Return (x, y) of the center of cell containing provided text 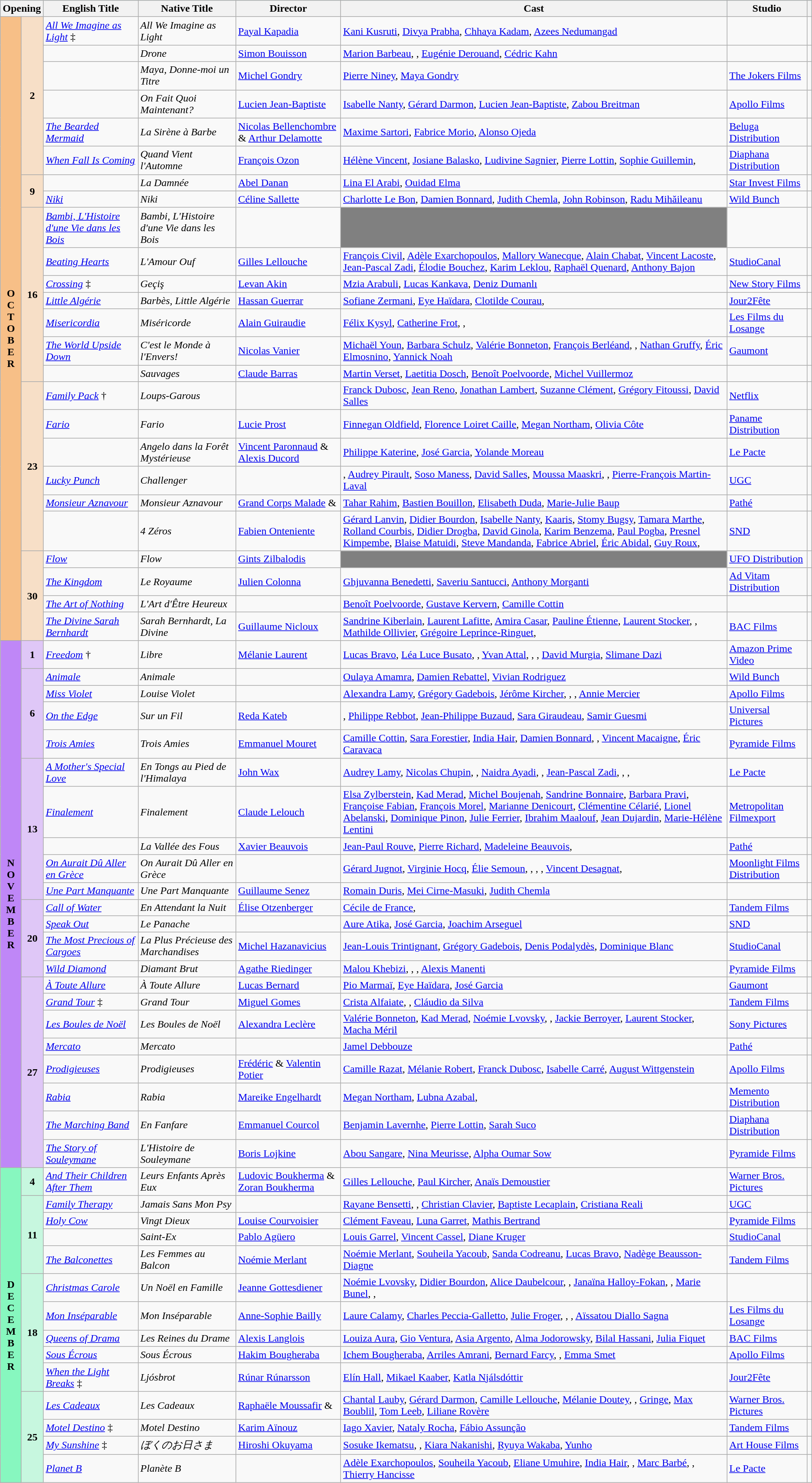
Clément Faveau, Luna Garret, Mathis Bertrand (534, 1221)
Frédéric & Valentin Potier (288, 1069)
Sauvages (187, 373)
Jean-Paul Rouve, Pierre Richard, Madeleine Beauvois, (534, 846)
Jean-Louis Trintignant, Grégory Gadebois, Denis Podalydès, Dominique Blanc (534, 946)
6 (32, 713)
Barbès, Little Algérie (187, 301)
Charlotte Le Bon, Damien Bonnard, Judith Chemla, John Robinson, Radu Mihăileanu (534, 199)
Emmanuel Mouret (288, 744)
23 (32, 466)
Native Title (187, 9)
Hélène Vincent, Josiane Balasko, Ludivine Sagnier, Pierre Lottin, Sophie Guillemin, (534, 160)
Planet B (91, 1469)
16 (32, 294)
On the Edge (91, 716)
The Divine Sarah Bernhardt (91, 626)
Nicolas Bellenchombre & Arthur Delamotte (288, 132)
Ad Vitam Distribution (767, 581)
Ghjuvanna Benedetti, Saveriu Santucci, Anthony Morganti (534, 581)
Elín Hall, Mikael Kaaber, Katla Njálsdóttir (534, 1377)
Agathe Riedinger (288, 969)
Little Algérie (91, 301)
Nicolas Vanier (288, 351)
L'Art d'Être Heureux (187, 604)
La Sirène à Barbe (187, 132)
Cécile de France, (534, 907)
Alexis Langlois (288, 1338)
, Audrey Pirault, Soso Maness, David Salles, Moussa Maaskri, , Pierre-François Martin-Laval (534, 481)
Director (288, 9)
1 (32, 654)
Moonlight Films Distribution (767, 868)
Cast (534, 9)
Abel Danan (288, 183)
Levan Akin (288, 284)
Isabelle Nanty, Gérard Darmon, Lucien Jean-Baptiste, Zabou Breitman (534, 104)
Angelo dans la Forêt Mystérieuse (187, 452)
Planète B (187, 1469)
Malou Khebizi, , , Alexis Manenti (534, 969)
All We Imagine as Light (187, 31)
ぼくのお日さま (187, 1445)
Oulaya Amamra, Damien Rebattel, Vivian Rodriguez (534, 677)
Alexandra Lamy, Grégory Gadebois, Jérôme Kircher, , , Annie Mercier (534, 694)
Memento Distribution (767, 1097)
Pio Marmaï, Eye Haïdara, José Garcia (534, 985)
Ludovic Boukherma & Zoran Boukherma (288, 1182)
La Vallée des Fous (187, 846)
Noémie Merlant, Souheila Yacoub, Sanda Codreanu, Lucas Bravo, Nadège Beausson-Diagne (534, 1260)
Marion Barbeau, , Eugénie Derouand, Cédric Kahn (534, 53)
Sarah Bernhardt, La Divine (187, 626)
La Plus Précieuse des Marchandises (187, 946)
Motel Destino (187, 1427)
The Bearded Mermaid (91, 132)
Amazon Prime Video (767, 654)
Gints Zilbalodis (288, 559)
Louise Violet (187, 694)
Gilles Lellouche (288, 261)
Céline Sallette (288, 199)
Camille Cottin, Sara Forestier, India Hair, Damien Bonnard, , Vincent Macaigne, Éric Caravaca (534, 744)
Hassan Guerrar (288, 301)
François Ozon (288, 160)
Laure Calamy, Charles Peccia-Galletto, Julie Froger, , , Aïssatou Diallo Sagna (534, 1316)
The Most Precious of Cargoes (91, 946)
L'Histoire de Souleymane (187, 1154)
Benoît Poelvoorde, Gustave Kervern, Camille Cottin (534, 604)
Martin Verset, Laetitia Dosch, Benoît Poelvoorde, Michel Vuillermoz (534, 373)
Gérard Jugnot, Virginie Hocq, Élie Semoun, , , , Vincent Desagnat, (534, 868)
Julien Colonna (288, 581)
Félix Kysyl, Catherine Frot, , (534, 323)
Aure Atika, José Garcia, Joachim Arseguel (534, 924)
The Jokers Films (767, 75)
My Sunshine ‡ (91, 1445)
Quand Vient l'Automne (187, 160)
Philippe Katerine, José Garcia, Yolande Moreau (534, 452)
Jamais Sans Mon Psy (187, 1204)
The Marching Band (91, 1125)
L'Amour Ouf (187, 261)
La Damnée (187, 183)
NOVEMBER (11, 904)
Miséricorde (187, 323)
Christmas Carole (91, 1287)
Queens of Drama (91, 1338)
English Title (91, 9)
Family Therapy (91, 1204)
Rúnar Rúnarsson (288, 1377)
En Tongs au Pied de l'Himalaya (187, 772)
Grand Corps Malade & (288, 503)
Adèle Exarchopoulos, Souheila Yacoub, Eliane Umuhire, India Hair, , Marc Barbé, , Thierry Hancisse (534, 1469)
Beating Hearts (91, 261)
Lucas Bravo, Léa Luce Busato, , Yvan Attal, , , David Murgia, Slimane Dazi (534, 654)
Pablo Agüero (288, 1237)
Mzia Arabuli, Lucas Kankava, Deniz Dumanlı (534, 284)
Élise Otzenberger (288, 907)
The Kingdom (91, 581)
4 Zéros (187, 531)
Miguel Gomes (288, 1002)
9 (32, 191)
Le Royaume (187, 581)
On Fait Quoi Maintenant? (187, 104)
Michel Hazanavicius (288, 946)
Boris Lojkine (288, 1154)
Universal Pictures (767, 716)
Le Panache (187, 924)
Drone (187, 53)
New Story Films (767, 284)
Misericordia (91, 323)
11 (32, 1234)
John Wax (288, 772)
Jamel Debbouze (534, 1046)
Wild Diamond (91, 969)
13 (32, 828)
Michel Gondry (288, 75)
Sur un Fil (187, 716)
Emmanuel Courcol (288, 1125)
En Fanfare (187, 1125)
Kani Kusruti, Divya Prabha, Chhaya Kadam, Azees Nedumangad (534, 31)
Louis Garrel, Vincent Cassel, Diane Kruger (534, 1237)
Lucien Jean-Baptiste (288, 104)
Crista Alfaiate, , Cláudio da Silva (534, 1002)
Ljósbrot (187, 1377)
When the Light Breaks ‡ (91, 1377)
Saint-Ex (187, 1237)
Challenger (187, 481)
En Attendant la Nuit (187, 907)
Netflix (767, 396)
Fabien Onteniente (288, 531)
All We Imagine as Light ‡ (91, 31)
Lucky Punch (91, 481)
18 (32, 1332)
Geçiş (187, 284)
Gilles Lellouche, Paul Kircher, Anaïs Demoustier (534, 1182)
Hakim Bougheraba (288, 1355)
When Fall Is Coming (91, 160)
, Philippe Rebbot, Jean-Philippe Buzaud, Sara Giraudeau, Samir Guesmi (534, 716)
Paname Distribution (767, 424)
Raphaële Moussafir & (288, 1405)
Libre (187, 654)
Beluga Distribution (767, 132)
30 (32, 596)
Guillaume Senez (288, 891)
Star Invest Films (767, 183)
Chantal Lauby, Gérard Darmon, Camille Lellouche, Mélanie Doutey, , Gringe, Max Boublil, Tom Leeb, Liliane Rovère (534, 1405)
Romain Duris, Mei Cirne-Masuki, Judith Chemla (534, 891)
Camille Razat, Mélanie Robert, Franck Dubosc, Isabelle Carré, August Wittgenstein (534, 1069)
DECEMBER (11, 1325)
Vincent Paronnaud & Alexis Ducord (288, 452)
UFO Distribution (767, 559)
Louise Courvoisier (288, 1221)
Les Femmes au Balcon (187, 1260)
Metropolitan Filmexport (767, 812)
Reda Kateb (288, 716)
Maxime Sartori, Fabrice Morio, Alonso Ojeda (534, 132)
The World Upside Down (91, 351)
And Their Children After Them (91, 1182)
Finnegan Oldfield, Florence Loiret Caille, Megan Northam, Olivia Côte (534, 424)
Louiza Aura, Gio Ventura, Asia Argento, Alma Jodorowsky, Bilal Hassani, Julia Fiquet (534, 1338)
Jeanne Gottesdiener (288, 1287)
Alexandra Leclère (288, 1024)
Grand Tour ‡ (91, 1002)
Payal Kapadia (288, 31)
2 (32, 95)
Noémie Lvovsky, Didier Bourdon, Alice Daubelcour, , Janaïna Halloy-Fokan, , Marie Bunel, , (534, 1287)
OCTOBER (11, 329)
Abou Sangare, Nina Meurisse, Alpha Oumar Sow (534, 1154)
Studio (767, 9)
Megan Northam, Lubna Azabal, (534, 1097)
Franck Dubosc, Jean Reno, Jonathan Lambert, Suzanne Clément, Grégory Fitoussi, David Salles (534, 396)
Maya, Donne-moi un Titre (187, 75)
Lucie Prost (288, 424)
Art House Films (767, 1445)
Freedom † (91, 654)
Diamant Brut (187, 969)
The Story of Souleymane (91, 1154)
Grand Tour (187, 1002)
Sandrine Kiberlain, Laurent Lafitte, Amira Casar, Pauline Étienne, Laurent Stocker, , Mathilde Ollivier, Grégoire Leprince-Ringuet, (534, 626)
Family Pack † (91, 396)
20 (32, 938)
Les Reines du Drame (187, 1338)
Claude Lelouch (288, 812)
Leurs Enfants Après Eux (187, 1182)
Rayane Bensetti, , Christian Clavier, Baptiste Lecaplain, Cristiana Reali (534, 1204)
Valérie Bonneton, Kad Merad, Noémie Lvovsky, , Jackie Berroyer, Laurent Stocker, Macha Méril (534, 1024)
Lina El Arabi, Ouidad Elma (534, 183)
Iago Xavier, Nataly Rocha, Fábio Assunção (534, 1427)
Xavier Beauvois (288, 846)
Crossing ‡ (91, 284)
Michaël Youn, Barbara Schulz, Valérie Bonneton, François Berléand, , Nathan Gruffy, Éric Elmosnino, Yannick Noah (534, 351)
Holy Cow (91, 1221)
27 (32, 1072)
4 (32, 1182)
Un Noël en Famille (187, 1287)
Karim Aïnouz (288, 1427)
Vingt Dieux (187, 1221)
The Balconettes (91, 1260)
Sony Pictures (767, 1024)
Benjamin Lavernhe, Pierre Lottin, Sarah Suco (534, 1125)
Tahar Rahim, Bastien Bouillon, Elisabeth Duda, Marie-Julie Baup (534, 503)
Sofiane Zermani, Eye Haïdara, Clotilde Courau, (534, 301)
C'est le Monde à l'Envers! (187, 351)
Call of Water (91, 907)
Pierre Niney, Maya Gondry (534, 75)
25 (32, 1437)
Opening (22, 9)
The Art of Nothing (91, 604)
Anne-Sophie Bailly (288, 1316)
Mareike Engelhardt (288, 1097)
Noémie Merlant (288, 1260)
A Mother's Special Love (91, 772)
Claude Barras (288, 373)
Guillaume Nicloux (288, 626)
Loups-Garous (187, 396)
Alain Guiraudie (288, 323)
Mélanie Laurent (288, 654)
Lucas Bernard (288, 985)
Motel Destino ‡ (91, 1427)
Miss Violet (91, 694)
Audrey Lamy, Nicolas Chupin, , Naidra Ayadi, , Jean-Pascal Zadi, , , (534, 772)
Hiroshi Okuyama (288, 1445)
Sosuke Ikematsu, , Kiara Nakanishi, Ryuya Wakaba, Yunho (534, 1445)
Speak Out (91, 924)
Ichem Bougheraba, Arriles Amrani, Bernard Farcy, , Emma Smet (534, 1355)
Simon Bouisson (288, 53)
